Search for the cell housing the specified text and yield its [X, Y] center coordinate. 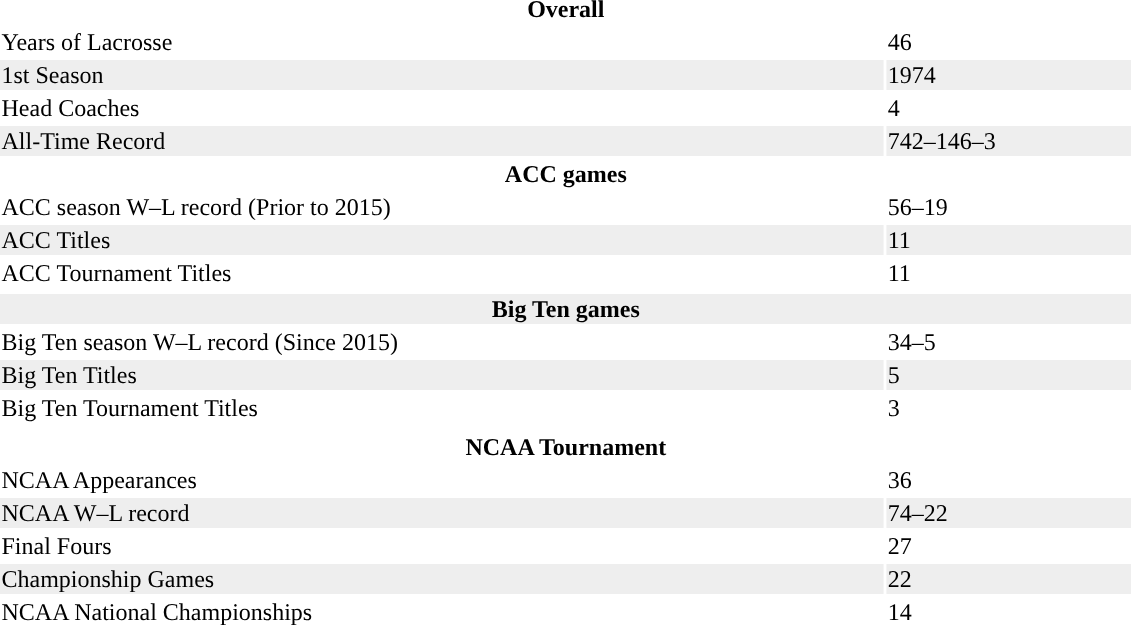
Championship Games [442, 579]
4 [1008, 108]
5 [1008, 375]
ACC season W–L record (Prior to 2015) [442, 207]
742–146–3 [1008, 141]
Head Coaches [442, 108]
74–22 [1008, 513]
1st Season [442, 75]
1974 [1008, 75]
Big Ten Tournament Titles [442, 408]
27 [1008, 546]
22 [1008, 579]
NCAA W–L record [442, 513]
Big Ten season W–L record (Since 2015) [442, 342]
Big Ten Titles [442, 375]
36 [1008, 480]
Final Fours [442, 546]
Years of Lacrosse [442, 42]
3 [1008, 408]
ACC Tournament Titles [442, 273]
All-Time Record [442, 141]
46 [1008, 42]
ACC Titles [442, 240]
34–5 [1008, 342]
56–19 [1008, 207]
NCAA Appearances [442, 480]
